Capture the cell that displays the provided text and extract its [x, y] central coordinate. 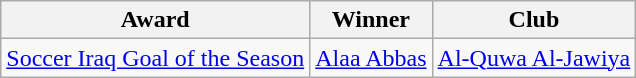
Al-Quwa Al-Jawiya [534, 58]
Award [156, 20]
Soccer Iraq Goal of the Season [156, 58]
Club [534, 20]
Winner [371, 20]
Alaa Abbas [371, 58]
